Detect which cell encompasses the target text, then output its (X, Y) center coordinate. 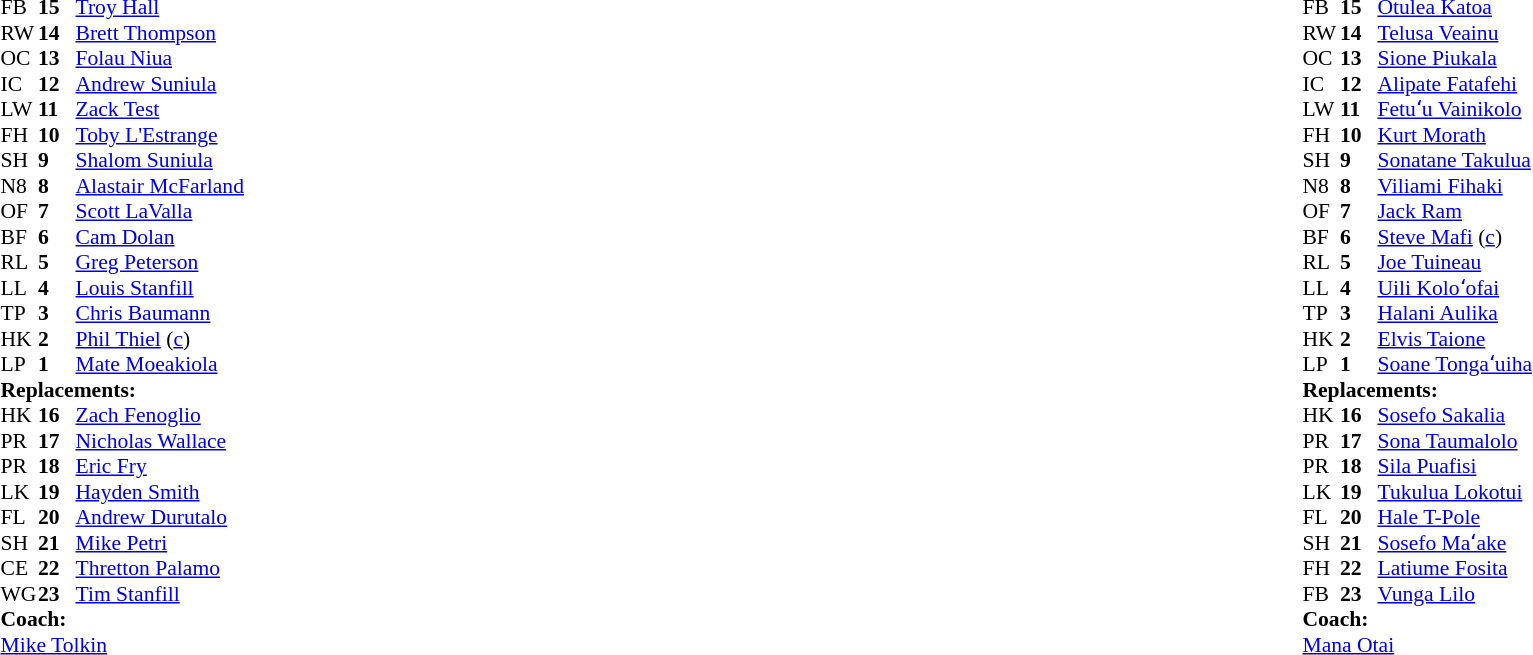
Shalom Suniula (160, 161)
Jack Ram (1454, 211)
Mate Moeakiola (160, 365)
Andrew Suniula (160, 84)
FB (1321, 594)
Tukulua Lokotui (1454, 492)
Zach Fenoglio (160, 415)
Hayden Smith (160, 492)
Latiume Fosita (1454, 569)
Vunga Lilo (1454, 594)
Cam Dolan (160, 237)
Folau Niua (160, 59)
Kurt Morath (1454, 135)
Mike Petri (160, 543)
Greg Peterson (160, 263)
Scott LaValla (160, 211)
Louis Stanfill (160, 288)
Fetuʻu Vainikolo (1454, 109)
Andrew Durutalo (160, 517)
Eric Fry (160, 467)
Nicholas Wallace (160, 441)
Brett Thompson (160, 33)
Sona Taumalolo (1454, 441)
Viliami Fihaki (1454, 186)
Steve Mafi (c) (1454, 237)
Chris Baumann (160, 313)
Elvis Taione (1454, 339)
Joe Tuineau (1454, 263)
Telusa Veainu (1454, 33)
Sila Puafisi (1454, 467)
Soane Tongaʻuiha (1454, 365)
Uili Koloʻofai (1454, 288)
Alipate Fatafehi (1454, 84)
Zack Test (160, 109)
Thretton Palamo (160, 569)
Sosefo Sakalia (1454, 415)
Sione Piukala (1454, 59)
Toby L'Estrange (160, 135)
WG (19, 594)
Tim Stanfill (160, 594)
Phil Thiel (c) (160, 339)
Sonatane Takulua (1454, 161)
Hale T-Pole (1454, 517)
Halani Aulika (1454, 313)
Sosefo Maʻake (1454, 543)
CE (19, 569)
Alastair McFarland (160, 186)
